Locate the cell with the specified text and output its [X, Y] center coordinate. 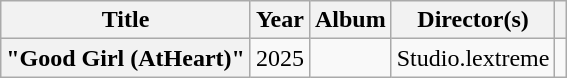
"Good Girl (AtHeart)" [126, 58]
Title [126, 20]
Studio.lextreme [473, 58]
Album [350, 20]
2025 [280, 58]
Year [280, 20]
Director(s) [473, 20]
